Output the [x, y] coordinate of the center of the cell containing the given text.  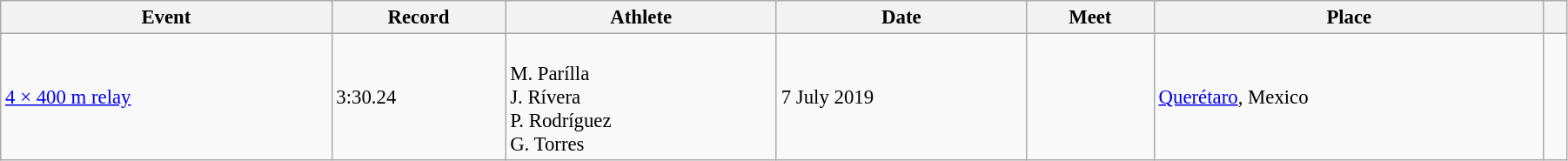
Record [419, 17]
Meet [1089, 17]
3:30.24 [419, 97]
Querétaro, Mexico [1349, 97]
Athlete [641, 17]
M. ParíllaJ. RíveraP. RodríguezG. Torres [641, 97]
7 July 2019 [901, 97]
Date [901, 17]
4 × 400 m relay [166, 97]
Event [166, 17]
Place [1349, 17]
